Find where the given text appears and provide that cell's center as [X, Y] coordinate. 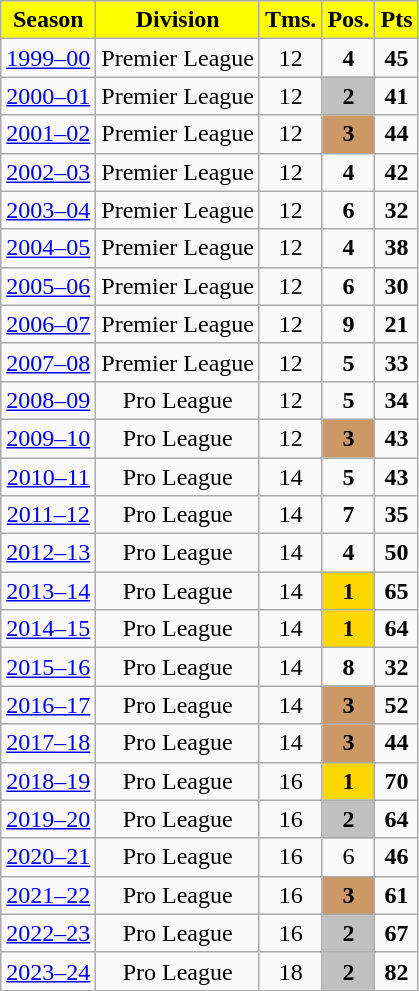
35 [396, 515]
52 [396, 705]
18 [290, 971]
2014–15 [48, 629]
2018–19 [48, 781]
2000–01 [48, 96]
2019–20 [48, 819]
1999–00 [48, 58]
42 [396, 172]
2001–02 [48, 134]
2004–05 [48, 248]
2020–21 [48, 857]
7 [348, 515]
2016–17 [48, 705]
2006–07 [48, 324]
2017–18 [48, 743]
61 [396, 895]
2007–08 [48, 362]
2015–16 [48, 667]
2010–11 [48, 477]
65 [396, 591]
2012–13 [48, 553]
2013–14 [48, 591]
46 [396, 857]
34 [396, 400]
82 [396, 971]
38 [396, 248]
2005–06 [48, 286]
2011–12 [48, 515]
2008–09 [48, 400]
41 [396, 96]
2022–23 [48, 933]
50 [396, 553]
Tms. [290, 20]
Pos. [348, 20]
33 [396, 362]
Division [178, 20]
Pts [396, 20]
67 [396, 933]
Season [48, 20]
70 [396, 781]
30 [396, 286]
2002–03 [48, 172]
2023–24 [48, 971]
2009–10 [48, 438]
2003–04 [48, 210]
2021–22 [48, 895]
45 [396, 58]
8 [348, 667]
21 [396, 324]
9 [348, 324]
